Output the (x, y) coordinate of the center of the cell containing the given text.  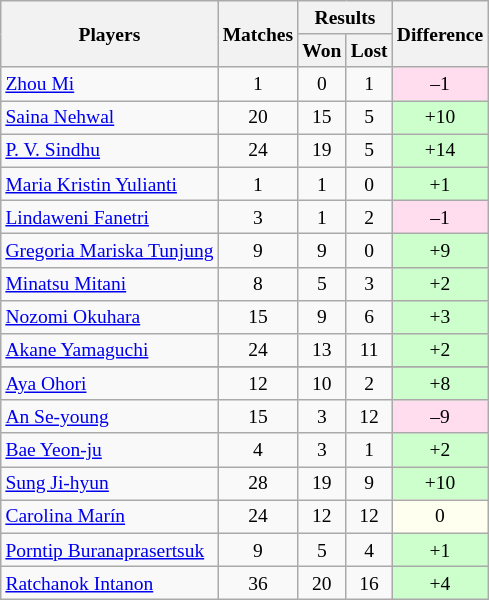
8 (258, 284)
Sung Ji-hyun (110, 484)
Nozomi Okuhara (110, 316)
10 (322, 384)
6 (369, 316)
Results (345, 18)
P. V. Sindhu (110, 150)
Zhou Mi (110, 84)
Minatsu Mitani (110, 284)
Bae Yeon-ju (110, 450)
16 (369, 584)
An Se-young (110, 416)
Saina Nehwal (110, 118)
Gregoria Mariska Tunjung (110, 250)
13 (322, 350)
–9 (440, 416)
Players (110, 34)
Carolina Marín (110, 516)
+14 (440, 150)
Lost (369, 50)
Won (322, 50)
Lindaweni Fanetri (110, 216)
36 (258, 584)
Porntip Buranaprasertsuk (110, 550)
Matches (258, 34)
+8 (440, 384)
Difference (440, 34)
28 (258, 484)
Ratchanok Intanon (110, 584)
Maria Kristin Yulianti (110, 184)
Akane Yamaguchi (110, 350)
+4 (440, 584)
+3 (440, 316)
+9 (440, 250)
11 (369, 350)
Aya Ohori (110, 384)
